Capture the cell that displays the provided text and extract its (X, Y) central coordinate. 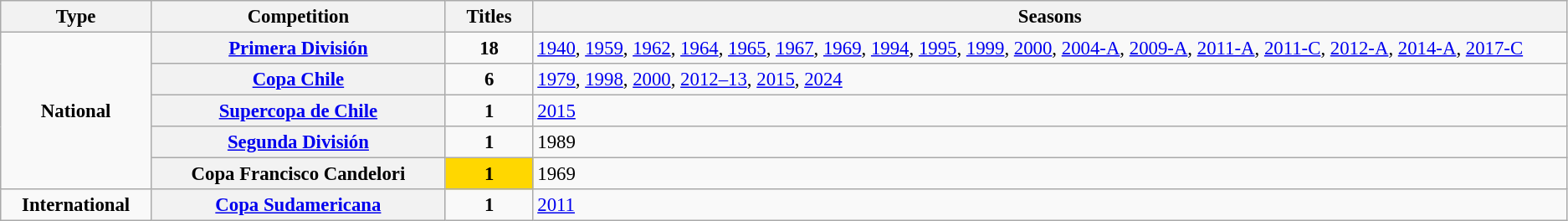
1940, 1959, 1962, 1964, 1965, 1967, 1969, 1994, 1995, 1999, 2000, 2004-A, 2009-A, 2011-A, 2011-C, 2012-A, 2014-A, 2017-C (1050, 49)
2011 (1050, 205)
National (76, 111)
Copa Francisco Candelori (299, 174)
Type (76, 17)
Primera División (299, 49)
6 (489, 80)
Copa Chile (299, 80)
Competition (299, 17)
Copa Sudamericana (299, 205)
International (76, 205)
Titles (489, 17)
2015 (1050, 111)
18 (489, 49)
Seasons (1050, 17)
Segunda División (299, 142)
1989 (1050, 142)
Supercopa de Chile (299, 111)
1979, 1998, 2000, 2012–13, 2015, 2024 (1050, 80)
1969 (1050, 174)
